From the cell containing the given text, extract its center point as (X, Y) coordinate. 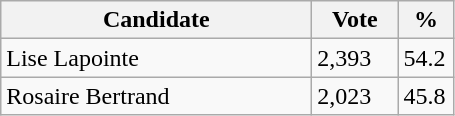
Candidate (156, 20)
% (426, 20)
2,023 (355, 96)
Vote (355, 20)
2,393 (355, 58)
45.8 (426, 96)
Rosaire Bertrand (156, 96)
54.2 (426, 58)
Lise Lapointe (156, 58)
